Detect which cell encompasses the target text, then output its [X, Y] center coordinate. 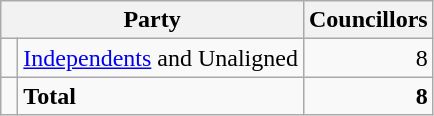
Councillors [368, 20]
Independents and Unaligned [161, 58]
Total [161, 96]
Party [152, 20]
